Extract the [X, Y] coordinate from the center of the cell holding the provided text.  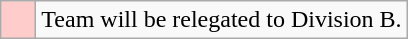
Team will be relegated to Division B. [222, 20]
